Locate the cell with the specified text and output its (x, y) center coordinate. 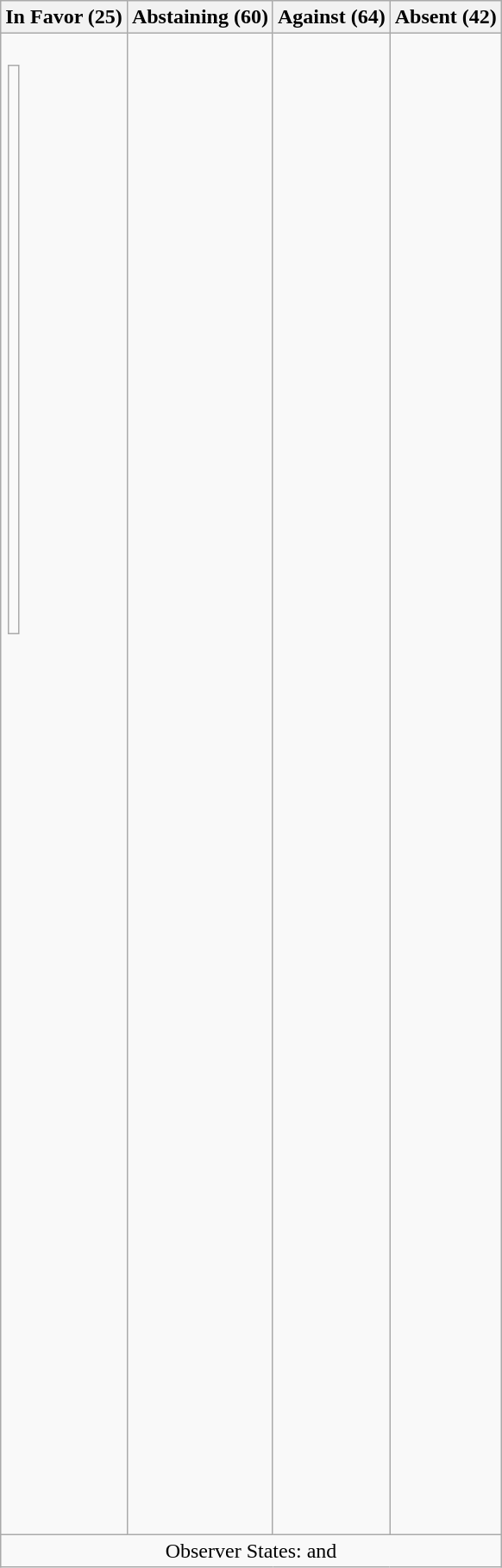
Abstaining (60) (200, 17)
Against (64) (331, 17)
Observer States: and (252, 1551)
In Favor (25) (64, 17)
Absent (42) (445, 17)
